Return [x, y] of the center of cell containing provided text 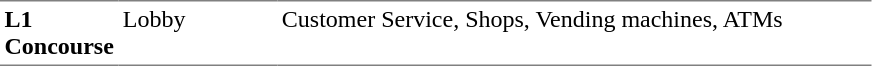
Customer Service, Shops, Vending machines, ATMs [574, 33]
L1Concourse [59, 33]
Lobby [198, 33]
